Output the [x, y] coordinate of the center of the cell containing the given text.  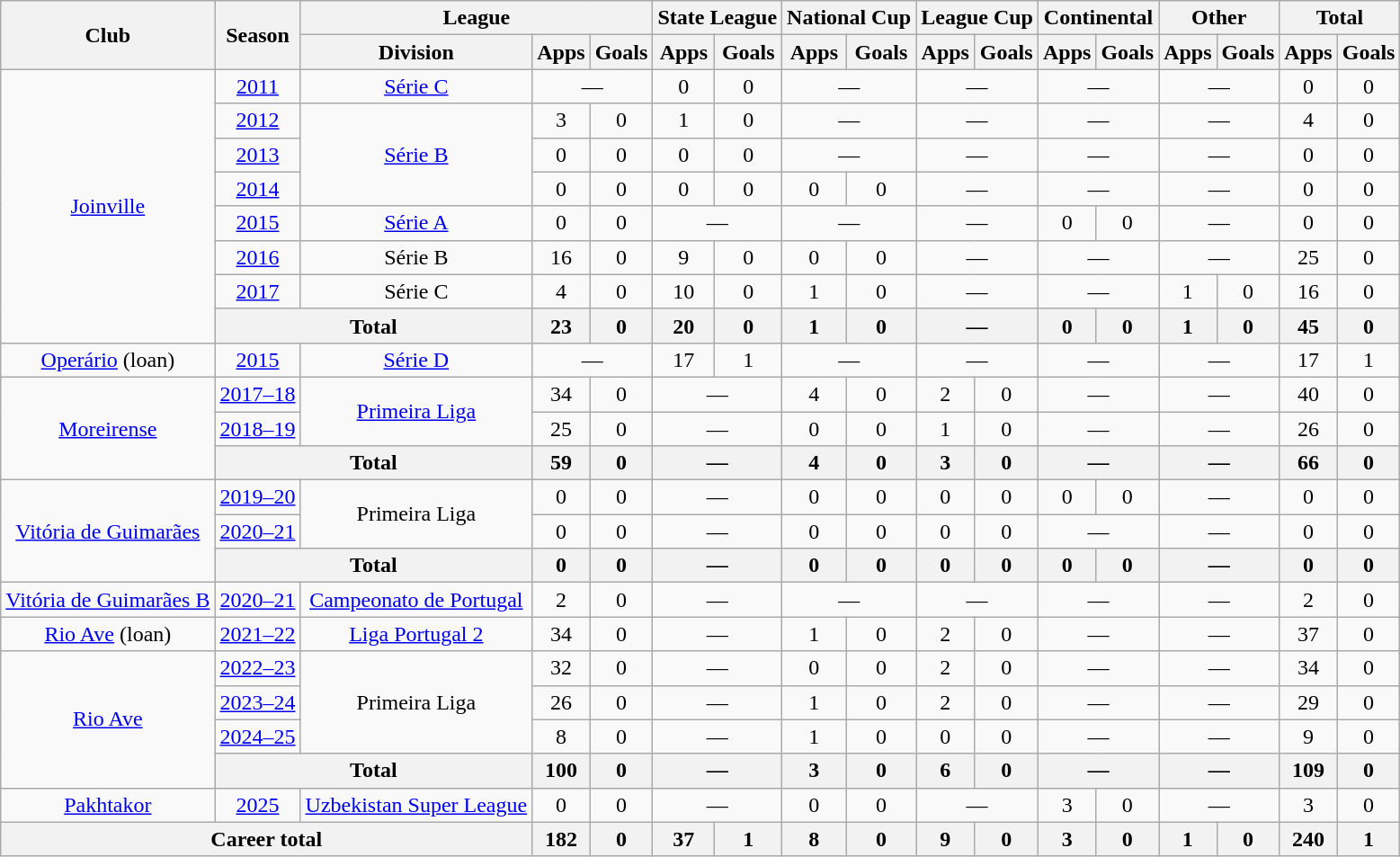
2016 [257, 257]
10 [683, 291]
Season [257, 35]
Série A [416, 223]
Moreirense [108, 428]
6 [946, 771]
Other [1219, 18]
Uzbekistan Super League [416, 805]
2023–24 [257, 702]
2011 [257, 86]
59 [561, 463]
2022–23 [257, 668]
29 [1308, 702]
Rio Ave (loan) [108, 634]
240 [1308, 839]
23 [561, 326]
Vitória de Guimarães [108, 531]
Rio Ave [108, 719]
Série D [416, 360]
State League [718, 18]
32 [561, 668]
2024–25 [257, 736]
45 [1308, 326]
182 [561, 839]
2014 [257, 189]
20 [683, 326]
Operário (loan) [108, 360]
2021–22 [257, 634]
2025 [257, 805]
100 [561, 771]
Liga Portugal 2 [416, 634]
League [477, 18]
Continental [1098, 18]
66 [1308, 463]
109 [1308, 771]
2019–20 [257, 497]
Vitória de Guimarães B [108, 600]
Career total [266, 839]
Division [416, 52]
2017 [257, 291]
Pakhtakor [108, 805]
Campeonato de Portugal [416, 600]
League Cup [977, 18]
National Cup [849, 18]
Club [108, 35]
2018–19 [257, 429]
40 [1308, 394]
2013 [257, 155]
2017–18 [257, 394]
2012 [257, 121]
Joinville [108, 206]
